Locate the cell with the specified text and output its [X, Y] center coordinate. 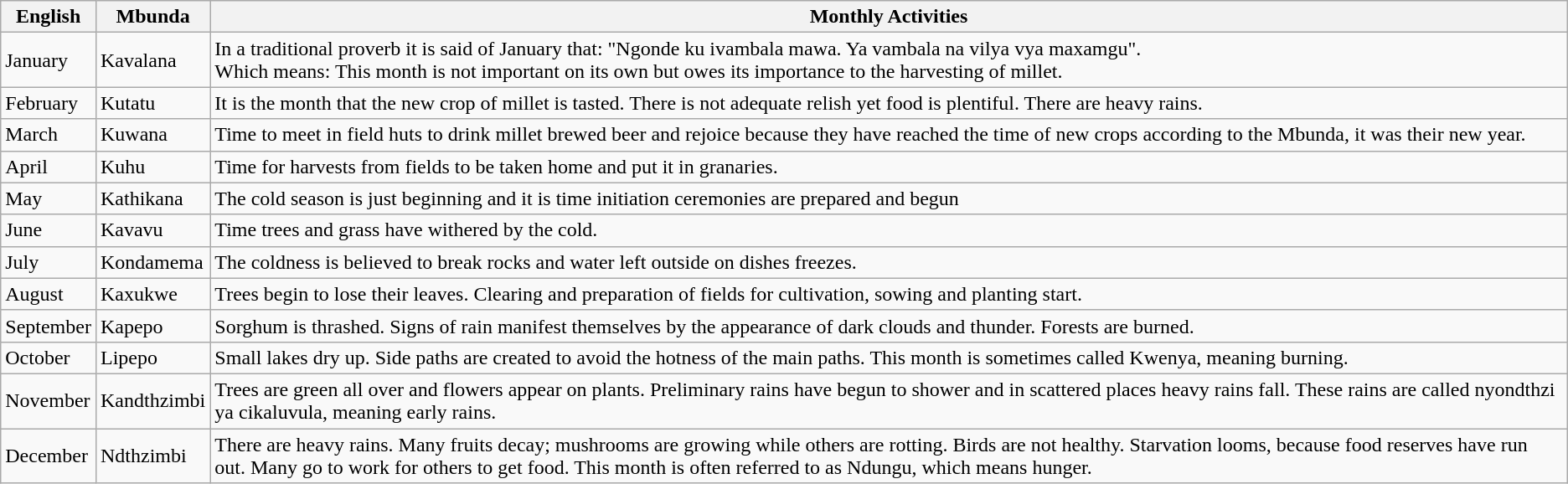
Sorghum is thrashed. Signs of rain manifest themselves by the appearance of dark clouds and thunder. Forests are burned. [889, 326]
The coldness is believed to break rocks and water left outside on dishes freezes. [889, 262]
Kondamema [152, 262]
February [49, 103]
Mbunda [152, 17]
Ndthzimbi [152, 456]
November [49, 400]
Trees begin to lose their leaves. Clearing and preparation of fields for cultivation, sowing and planting start. [889, 294]
March [49, 135]
Monthly Activities [889, 17]
August [49, 294]
Kutatu [152, 103]
The cold season is just beginning and it is time initiation ceremonies are prepared and begun [889, 198]
Kavalana [152, 60]
June [49, 230]
Time for harvests from fields to be taken home and put it in granaries. [889, 167]
December [49, 456]
Small lakes dry up. Side paths are created to avoid the hotness of the main paths. This month is sometimes called Kwenya, meaning burning. [889, 358]
Kapepo [152, 326]
July [49, 262]
October [49, 358]
Lipepo [152, 358]
It is the month that the new crop of millet is tasted. There is not adequate relish yet food is plentiful. There are heavy rains. [889, 103]
Kuwana [152, 135]
Kaxukwe [152, 294]
Kavavu [152, 230]
Kandthzimbi [152, 400]
April [49, 167]
Kuhu [152, 167]
Kathikana [152, 198]
Time trees and grass have withered by the cold. [889, 230]
English [49, 17]
January [49, 60]
September [49, 326]
May [49, 198]
